Identify which cell holds the provided text, then report its [x, y] central coordinate. 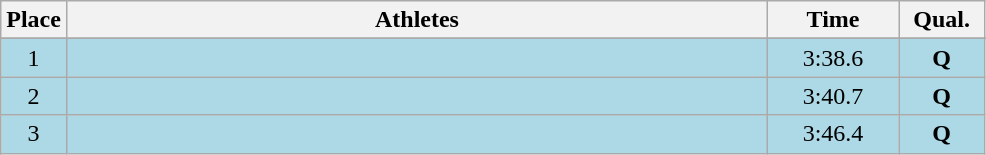
Time [834, 20]
3:40.7 [834, 96]
1 [34, 58]
Athletes [416, 20]
Place [34, 20]
3:46.4 [834, 134]
Qual. [942, 20]
3 [34, 134]
3:38.6 [834, 58]
2 [34, 96]
